Scan for the cell matching the given text and deliver its (X, Y) coordinate at center. 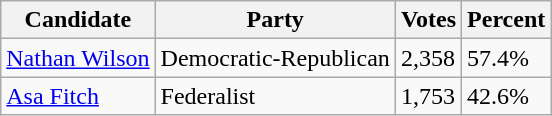
57.4% (506, 58)
Asa Fitch (78, 96)
Candidate (78, 20)
Nathan Wilson (78, 58)
2,358 (428, 58)
1,753 (428, 96)
Votes (428, 20)
Federalist (275, 96)
Democratic-Republican (275, 58)
Party (275, 20)
42.6% (506, 96)
Percent (506, 20)
